Search for the cell housing the specified text and yield its (X, Y) center coordinate. 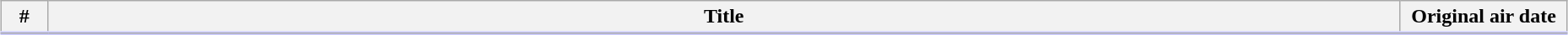
Title (724, 17)
Original air date (1484, 17)
# (24, 17)
